For the text-containing cell, return its midpoint in (X, Y) coordinate format. 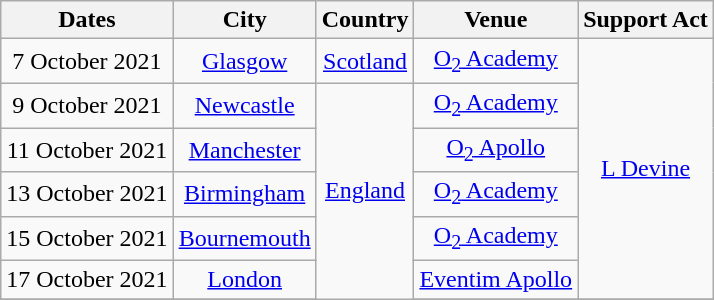
13 October 2021 (87, 194)
Support Act (646, 20)
Manchester (244, 150)
City (244, 20)
Birmingham (244, 194)
Dates (87, 20)
11 October 2021 (87, 150)
7 October 2021 (87, 61)
Country (365, 20)
England (365, 190)
O2 Apollo (496, 150)
Scotland (365, 61)
9 October 2021 (87, 105)
L Devine (646, 169)
London (244, 280)
Eventim Apollo (496, 280)
Glasgow (244, 61)
15 October 2021 (87, 238)
Bournemouth (244, 238)
17 October 2021 (87, 280)
Venue (496, 20)
Newcastle (244, 105)
